From the cell containing the given text, extract its center point as [x, y] coordinate. 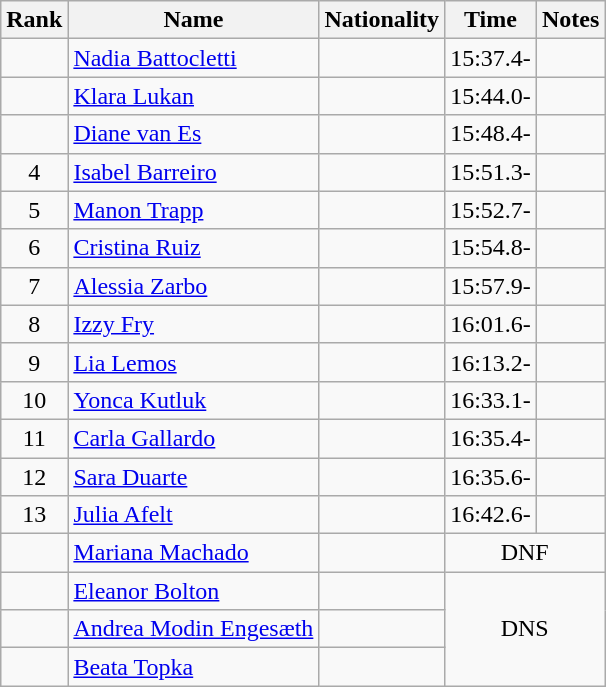
DNS [525, 629]
Izzy Fry [194, 324]
Carla Gallardo [194, 438]
Klara Lukan [194, 96]
Isabel Barreiro [194, 172]
15:44.0- [491, 96]
Mariana Machado [194, 553]
16:35.6- [491, 477]
15:52.7- [491, 210]
Diane van Es [194, 134]
4 [34, 172]
Julia Afelt [194, 515]
Sara Duarte [194, 477]
16:13.2- [491, 362]
15:51.3- [491, 172]
Beata Topka [194, 667]
12 [34, 477]
15:54.8- [491, 248]
Andrea Modin Engesæth [194, 629]
16:42.6- [491, 515]
16:01.6- [491, 324]
Alessia Zarbo [194, 286]
Nationality [382, 20]
Cristina Ruiz [194, 248]
5 [34, 210]
DNF [525, 553]
Notes [570, 20]
15:57.9- [491, 286]
16:35.4- [491, 438]
Yonca Kutluk [194, 400]
15:48.4- [491, 134]
7 [34, 286]
8 [34, 324]
Manon Trapp [194, 210]
15:37.4- [491, 58]
6 [34, 248]
10 [34, 400]
Nadia Battocletti [194, 58]
16:33.1- [491, 400]
Eleanor Bolton [194, 591]
11 [34, 438]
9 [34, 362]
Rank [34, 20]
Time [491, 20]
13 [34, 515]
Lia Lemos [194, 362]
Name [194, 20]
